Determine the [x, y] coordinate at the center of the cell enclosing the given text.  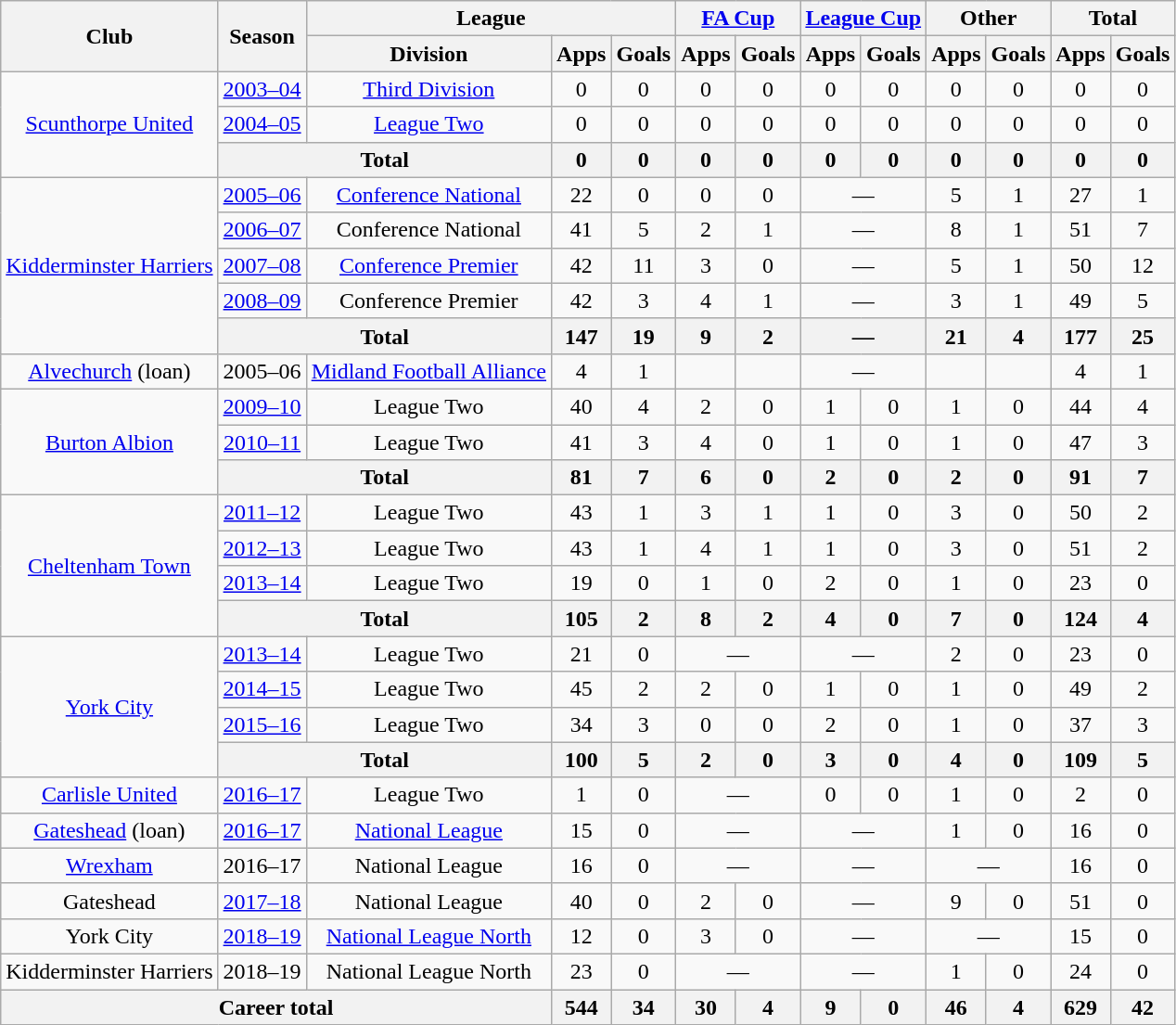
44 [1080, 406]
2015–16 [262, 724]
46 [956, 1006]
Other [989, 19]
2003–04 [262, 89]
105 [582, 619]
24 [1080, 971]
6 [706, 478]
2011–12 [262, 513]
30 [706, 1006]
Scunthorpe United [109, 124]
2009–10 [262, 406]
27 [1080, 195]
109 [1080, 760]
Career total [276, 1006]
FA Cup [738, 19]
124 [1080, 619]
League Cup [863, 19]
2014–15 [262, 689]
Gateshead [109, 901]
544 [582, 1006]
Midland Football Alliance [428, 371]
Gateshead (loan) [109, 830]
22 [582, 195]
11 [644, 265]
629 [1080, 1006]
2008–09 [262, 301]
47 [1080, 442]
Season [262, 36]
2004–05 [262, 124]
81 [582, 478]
Cheltenham Town [109, 566]
37 [1080, 724]
Club [109, 36]
100 [582, 760]
Wrexham [109, 865]
2017–18 [262, 901]
Division [428, 54]
Burton Albion [109, 442]
25 [1143, 336]
Carlisle United [109, 795]
2006–07 [262, 230]
Alvechurch (loan) [109, 371]
91 [1080, 478]
2007–08 [262, 265]
2012–13 [262, 548]
2010–11 [262, 442]
45 [582, 689]
Third Division [428, 89]
147 [582, 336]
177 [1080, 336]
League [492, 19]
